Extract the [X, Y] coordinate from the center of the cell holding the provided text.  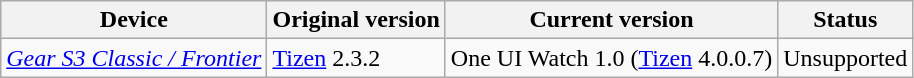
Unsupported [846, 58]
Original version [356, 20]
Device [134, 20]
Gear S3 Classic / Frontier [134, 58]
Status [846, 20]
Tizen 2.3.2 [356, 58]
One UI Watch 1.0 (Tizen 4.0.0.7) [611, 58]
Current version [611, 20]
